Search for the cell housing the specified text and yield its [x, y] center coordinate. 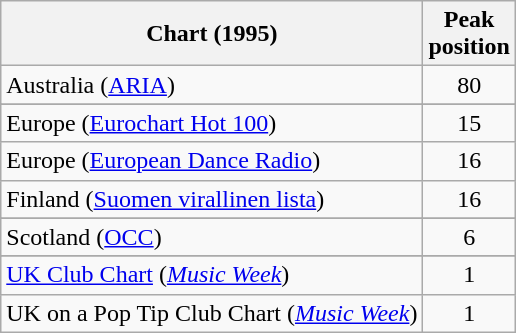
Peakposition [469, 34]
Chart (1995) [212, 34]
UK Club Chart (Music Week) [212, 275]
Europe (Eurochart Hot 100) [212, 123]
Australia (ARIA) [212, 85]
Europe (European Dance Radio) [212, 161]
6 [469, 237]
UK on a Pop Tip Club Chart (Music Week) [212, 313]
15 [469, 123]
Scotland (OCC) [212, 237]
Finland (Suomen virallinen lista) [212, 199]
80 [469, 85]
